Determine the (X, Y) coordinate at the center of the cell enclosing the given text.  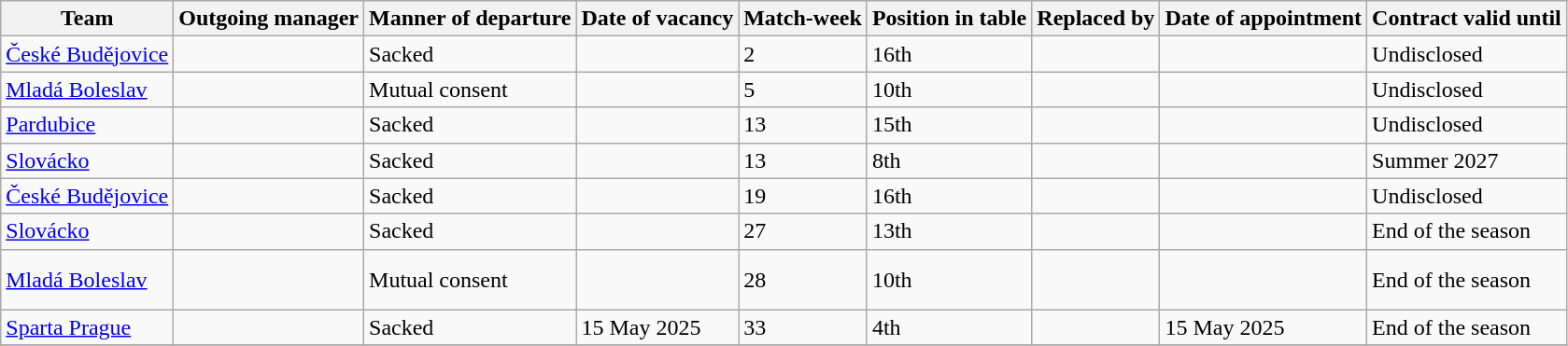
33 (803, 327)
Replaced by (1096, 19)
Pardubice (88, 125)
5 (803, 90)
Summer 2027 (1467, 160)
Contract valid until (1467, 19)
15th (949, 125)
Match-week (803, 19)
28 (803, 280)
Date of vacancy (657, 19)
Position in table (949, 19)
8th (949, 160)
13th (949, 231)
2 (803, 54)
Date of appointment (1264, 19)
Sparta Prague (88, 327)
19 (803, 196)
Manner of departure (471, 19)
Outgoing manager (269, 19)
27 (803, 231)
4th (949, 327)
Team (88, 19)
